From the cell containing the given text, extract its center point as [x, y] coordinate. 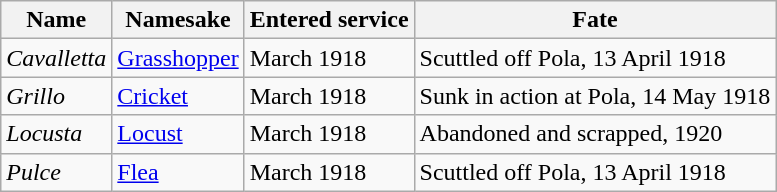
Cricket [178, 96]
Abandoned and scrapped, 1920 [595, 134]
Cavalletta [56, 58]
Name [56, 20]
Sunk in action at Pola, 14 May 1918 [595, 96]
Grillo [56, 96]
Pulce [56, 172]
Fate [595, 20]
Locust [178, 134]
Entered service [329, 20]
Grasshopper [178, 58]
Flea [178, 172]
Namesake [178, 20]
Locusta [56, 134]
